Detect which cell encompasses the target text, then output its [x, y] center coordinate. 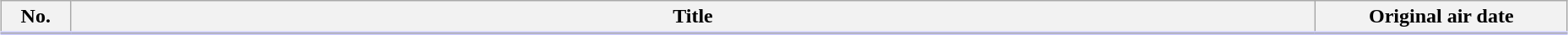
Title [693, 17]
Original air date [1441, 17]
No. [35, 17]
